Return the [x, y] coordinate for the center point of the cell that contains the specified text.  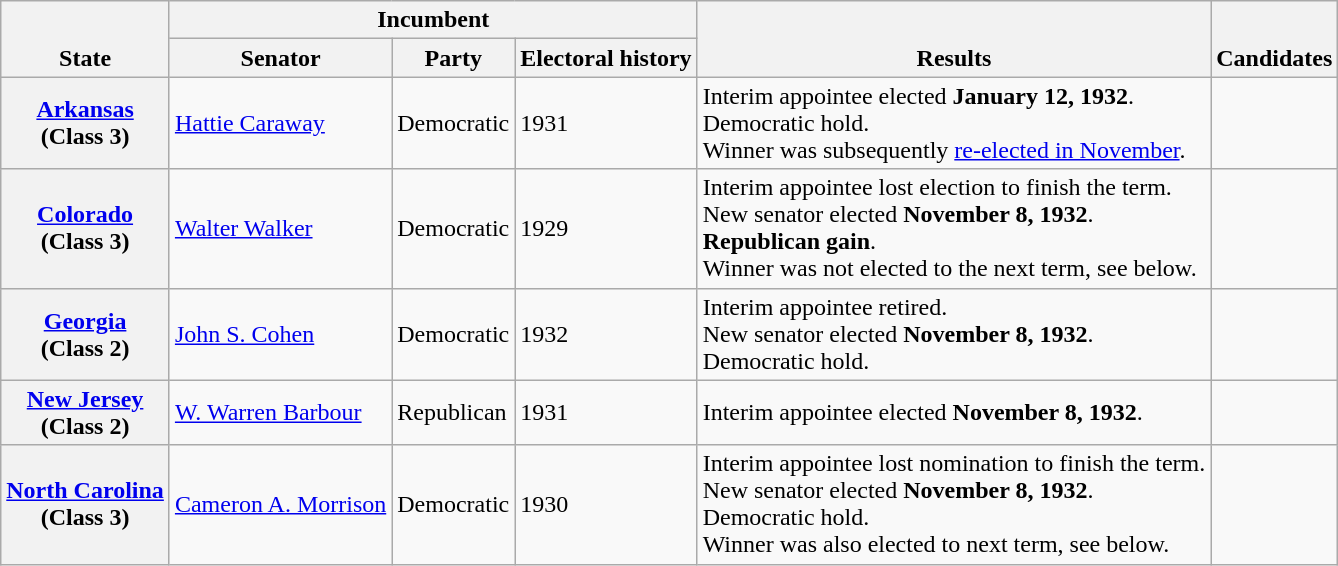
North Carolina(Class 3) [86, 504]
Interim appointee elected November 8, 1932. [954, 412]
Electoral history [606, 58]
Interim appointee elected January 12, 1932.Democratic hold.Winner was subsequently re-elected in November. [954, 123]
Hattie Caraway [280, 123]
Senator [280, 58]
1930 [606, 504]
1929 [606, 228]
W. Warren Barbour [280, 412]
Colorado(Class 3) [86, 228]
Results [954, 39]
Arkansas(Class 3) [86, 123]
State [86, 39]
Republican [454, 412]
1932 [606, 334]
Walter Walker [280, 228]
Party [454, 58]
Cameron A. Morrison [280, 504]
Georgia(Class 2) [86, 334]
John S. Cohen [280, 334]
Candidates [1274, 39]
Interim appointee retired.New senator elected November 8, 1932.Democratic hold. [954, 334]
New Jersey(Class 2) [86, 412]
Incumbent [433, 20]
